Return (x, y) of the center of cell containing provided text 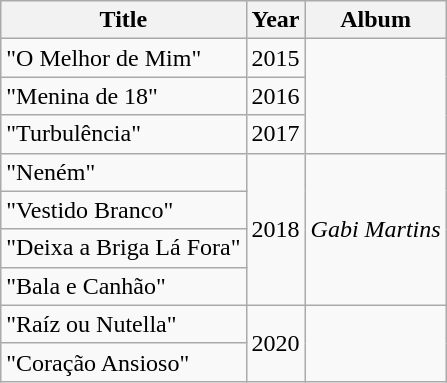
"Neném" (124, 172)
Title (124, 20)
"Vestido Branco" (124, 210)
Year (276, 20)
2020 (276, 343)
Album (376, 20)
2016 (276, 96)
"Coração Ansioso" (124, 362)
"Deixa a Briga Lá Fora" (124, 248)
2018 (276, 229)
"Raíz ou Nutella" (124, 324)
"O Melhor de Mim" (124, 58)
"Turbulência" (124, 134)
"Menina de 18" (124, 96)
Gabi Martins (376, 229)
2017 (276, 134)
"Bala e Canhão" (124, 286)
2015 (276, 58)
